From the cell containing the given text, extract its center point as (X, Y) coordinate. 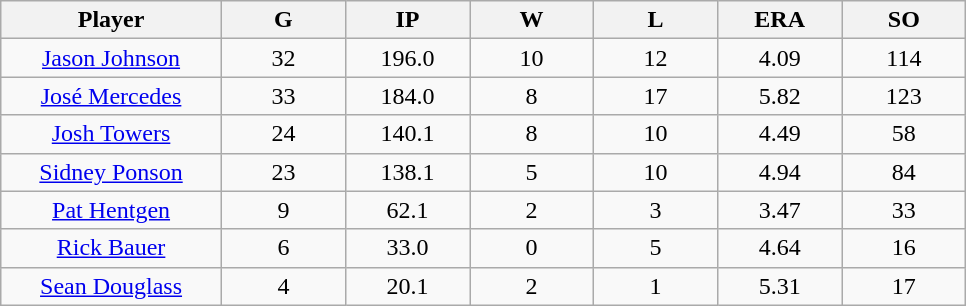
4.49 (780, 134)
0 (532, 248)
140.1 (407, 134)
3 (656, 210)
6 (283, 248)
ERA (780, 20)
16 (904, 248)
138.1 (407, 172)
184.0 (407, 96)
Player (112, 20)
12 (656, 58)
Josh Towers (112, 134)
5.31 (780, 286)
G (283, 20)
5.82 (780, 96)
114 (904, 58)
W (532, 20)
24 (283, 134)
62.1 (407, 210)
4.94 (780, 172)
123 (904, 96)
33.0 (407, 248)
Jason Johnson (112, 58)
1 (656, 286)
José Mercedes (112, 96)
L (656, 20)
58 (904, 134)
32 (283, 58)
Pat Hentgen (112, 210)
SO (904, 20)
196.0 (407, 58)
Sidney Ponson (112, 172)
4.09 (780, 58)
4 (283, 286)
Rick Bauer (112, 248)
9 (283, 210)
3.47 (780, 210)
20.1 (407, 286)
4.64 (780, 248)
Sean Douglass (112, 286)
IP (407, 20)
84 (904, 172)
23 (283, 172)
